Return the (x, y) coordinate for the center point of the cell that contains the specified text.  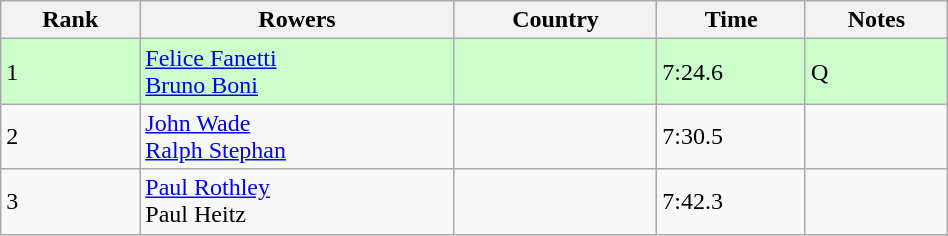
Rowers (297, 20)
Paul RothleyPaul Heitz (297, 202)
Notes (876, 20)
Country (556, 20)
7:24.6 (732, 72)
1 (70, 72)
John WadeRalph Stephan (297, 136)
Q (876, 72)
3 (70, 202)
Time (732, 20)
7:42.3 (732, 202)
Rank (70, 20)
7:30.5 (732, 136)
Felice FanettiBruno Boni (297, 72)
2 (70, 136)
